Search for the cell housing the specified text and yield its [x, y] center coordinate. 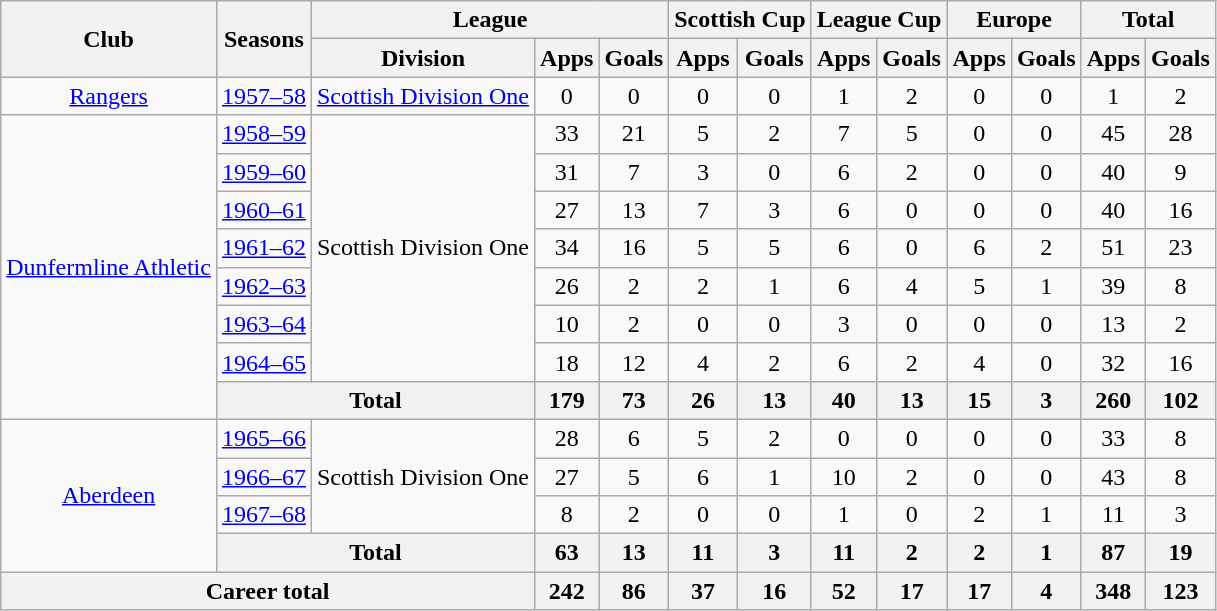
1966–67 [264, 477]
348 [1113, 591]
League Cup [879, 20]
1957–58 [264, 96]
23 [1181, 248]
45 [1113, 134]
102 [1181, 400]
1958–59 [264, 134]
Aberdeen [109, 495]
1965–66 [264, 438]
34 [567, 248]
32 [1113, 362]
39 [1113, 286]
63 [567, 553]
1964–65 [264, 362]
Rangers [109, 96]
9 [1181, 172]
Career total [268, 591]
51 [1113, 248]
260 [1113, 400]
1963–64 [264, 324]
Scottish Cup [740, 20]
242 [567, 591]
Europe [1014, 20]
123 [1181, 591]
43 [1113, 477]
League [490, 20]
12 [634, 362]
Club [109, 39]
37 [703, 591]
179 [567, 400]
1961–62 [264, 248]
21 [634, 134]
Dunfermline Athletic [109, 267]
15 [979, 400]
1967–68 [264, 515]
1959–60 [264, 172]
31 [567, 172]
18 [567, 362]
Division [422, 58]
19 [1181, 553]
87 [1113, 553]
1960–61 [264, 210]
1962–63 [264, 286]
52 [844, 591]
Seasons [264, 39]
73 [634, 400]
86 [634, 591]
